Find where the given text appears and provide that cell's center as (x, y) coordinate. 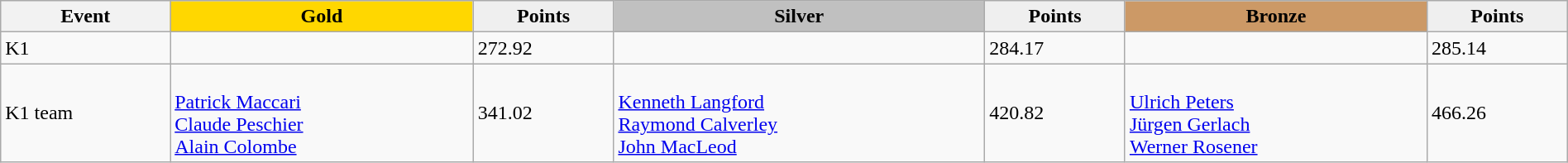
285.14 (1497, 48)
K1 (86, 48)
Patrick MaccariClaude PeschierAlain Colombe (322, 113)
Silver (799, 17)
Ulrich PetersJürgen GerlachWerner Rosener (1275, 113)
Bronze (1275, 17)
Kenneth LangfordRaymond CalverleyJohn MacLeod (799, 113)
Event (86, 17)
K1 team (86, 113)
341.02 (543, 113)
272.92 (543, 48)
420.82 (1055, 113)
284.17 (1055, 48)
Gold (322, 17)
466.26 (1497, 113)
